Pinpoint the cell where the given text exists, returning its (X, Y) midpoint coordinate. 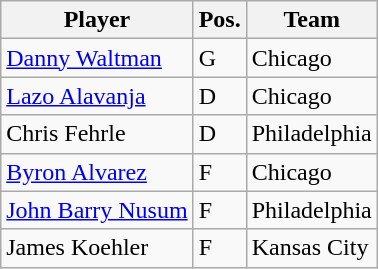
Chris Fehrle (97, 134)
Player (97, 20)
Pos. (220, 20)
Lazo Alavanja (97, 96)
Byron Alvarez (97, 172)
Team (312, 20)
G (220, 58)
Kansas City (312, 248)
John Barry Nusum (97, 210)
James Koehler (97, 248)
Danny Waltman (97, 58)
